Return (x, y) of the center of cell containing provided text 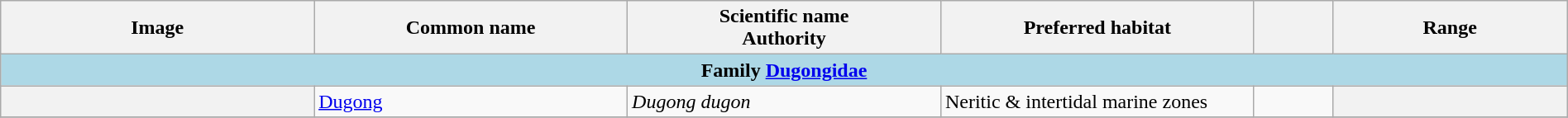
Scientific nameAuthority (784, 28)
Range (1450, 28)
Preferred habitat (1097, 28)
Image (157, 28)
Family Dugongidae (784, 70)
Common name (471, 28)
Neritic & intertidal marine zones (1097, 101)
Dugong (471, 101)
Dugong dugon (784, 101)
